Extract the (X, Y) coordinate from the center of the cell holding the provided text.  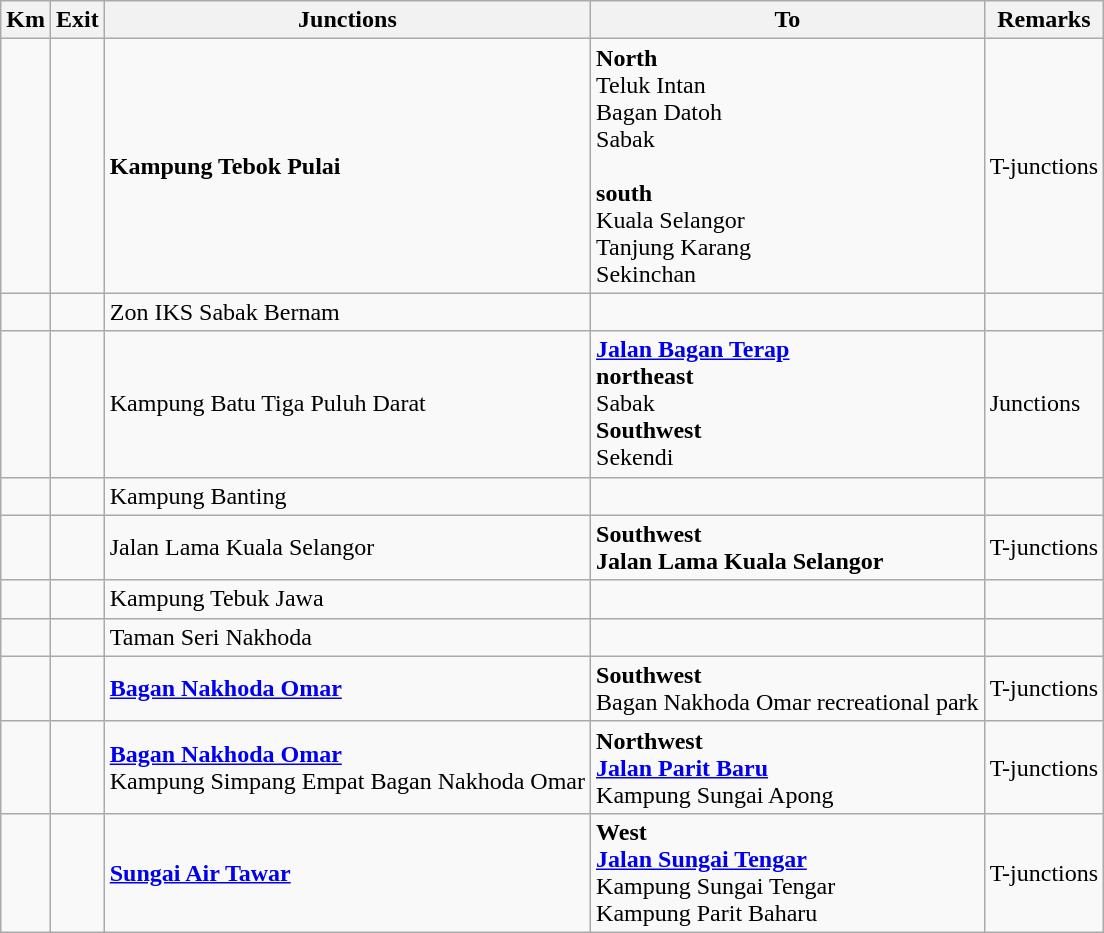
Kampung Batu Tiga Puluh Darat (347, 404)
Jalan Lama Kuala Selangor (347, 548)
Remarks (1044, 20)
Kampung Banting (347, 496)
Sungai Air Tawar (347, 872)
Taman Seri Nakhoda (347, 637)
Bagan Nakhoda Omar (347, 688)
Bagan Nakhoda OmarKampung Simpang Empat Bagan Nakhoda Omar (347, 767)
Northwest Jalan Parit BaruKampung Sungai Apong (788, 767)
West Jalan Sungai TengarKampung Sungai TengarKampung Parit Baharu (788, 872)
To (788, 20)
Exit (77, 20)
Zon IKS Sabak Bernam (347, 312)
Kampung Tebok Pulai (347, 166)
SouthwestJalan Lama Kuala Selangor (788, 548)
Jalan Bagan TerapnortheastSabakSouthwestSekendi (788, 404)
Kampung Tebuk Jawa (347, 599)
Km (26, 20)
SouthwestBagan Nakhoda Omar recreational park (788, 688)
North Teluk Intan Bagan Datoh Sabaksouth Kuala Selangor Tanjung Karang Sekinchan (788, 166)
